Detect which cell encompasses the target text, then output its (X, Y) center coordinate. 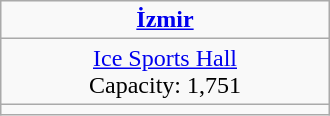
İzmir (165, 20)
Ice Sports HallCapacity: 1,751 (165, 72)
